Detect which cell encompasses the target text, then output its (X, Y) center coordinate. 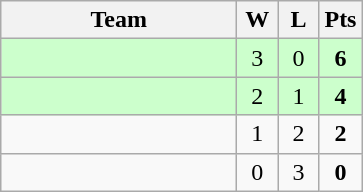
6 (340, 58)
W (258, 20)
L (298, 20)
Team (119, 20)
Pts (340, 20)
4 (340, 96)
